Find where the given text appears and provide that cell's center as (X, Y) coordinate. 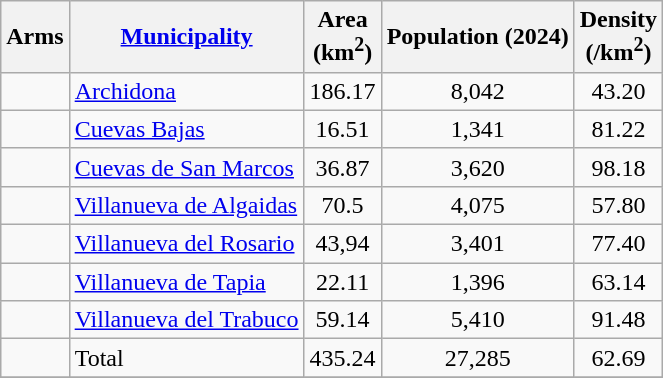
5,410 (478, 320)
Area(km2) (342, 37)
8,042 (478, 91)
70.5 (342, 205)
Arms (35, 37)
3,401 (478, 244)
98.18 (618, 167)
Villanueva de Tapia (186, 282)
43,94 (342, 244)
435.24 (342, 358)
Archidona (186, 91)
Municipality (186, 37)
43.20 (618, 91)
4,075 (478, 205)
Cuevas de San Marcos (186, 167)
16.51 (342, 129)
Villanueva del Trabuco (186, 320)
22.11 (342, 282)
Density(/km2) (618, 37)
27,285 (478, 358)
62.69 (618, 358)
1,396 (478, 282)
Villanueva del Rosario (186, 244)
59.14 (342, 320)
63.14 (618, 282)
81.22 (618, 129)
Total (186, 358)
Population (2024) (478, 37)
77.40 (618, 244)
Villanueva de Algaidas (186, 205)
91.48 (618, 320)
Cuevas Bajas (186, 129)
1,341 (478, 129)
36.87 (342, 167)
186.17 (342, 91)
57.80 (618, 205)
3,620 (478, 167)
